Return the (x, y) coordinate for the center point of the cell that contains the specified text.  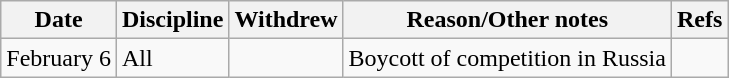
All (172, 58)
Refs (699, 20)
Boycott of competition in Russia (507, 58)
Withdrew (286, 20)
February 6 (59, 58)
Date (59, 20)
Reason/Other notes (507, 20)
Discipline (172, 20)
